From the cell containing the given text, extract its center point as [x, y] coordinate. 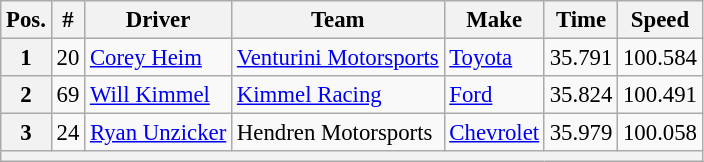
3 [26, 133]
Corey Heim [158, 58]
Chevrolet [494, 133]
Team [338, 20]
Venturini Motorsports [338, 58]
Ford [494, 95]
35.791 [580, 58]
Toyota [494, 58]
100.058 [660, 133]
35.979 [580, 133]
Will Kimmel [158, 95]
20 [68, 58]
69 [68, 95]
Driver [158, 20]
24 [68, 133]
Pos. [26, 20]
2 [26, 95]
100.584 [660, 58]
Time [580, 20]
Ryan Unzicker [158, 133]
35.824 [580, 95]
100.491 [660, 95]
Speed [660, 20]
Hendren Motorsports [338, 133]
# [68, 20]
1 [26, 58]
Make [494, 20]
Kimmel Racing [338, 95]
